Output the (x, y) coordinate of the center of the cell containing the given text.  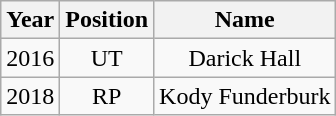
UT (107, 58)
2016 (30, 58)
2018 (30, 96)
Year (30, 20)
Kody Funderburk (245, 96)
RP (107, 96)
Position (107, 20)
Name (245, 20)
Darick Hall (245, 58)
